For the text-containing cell, return its midpoint in [X, Y] coordinate format. 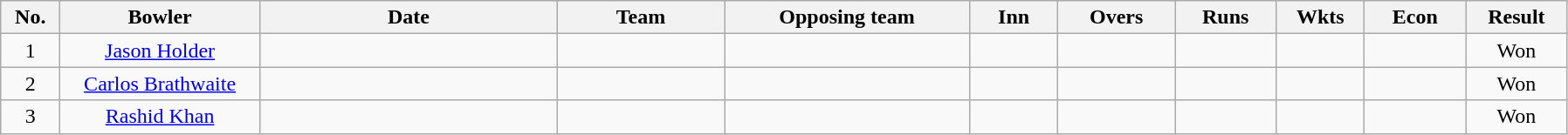
Runs [1226, 17]
Bowler [161, 17]
Carlos Brathwaite [161, 84]
No. [31, 17]
Overs [1117, 17]
Result [1516, 17]
Date [409, 17]
Jason Holder [161, 51]
3 [31, 117]
1 [31, 51]
Wkts [1320, 17]
Team [641, 17]
Rashid Khan [161, 117]
2 [31, 84]
Opposing team [847, 17]
Inn [1014, 17]
Econ [1415, 17]
